Determine the [x, y] coordinate at the center of the cell enclosing the given text.  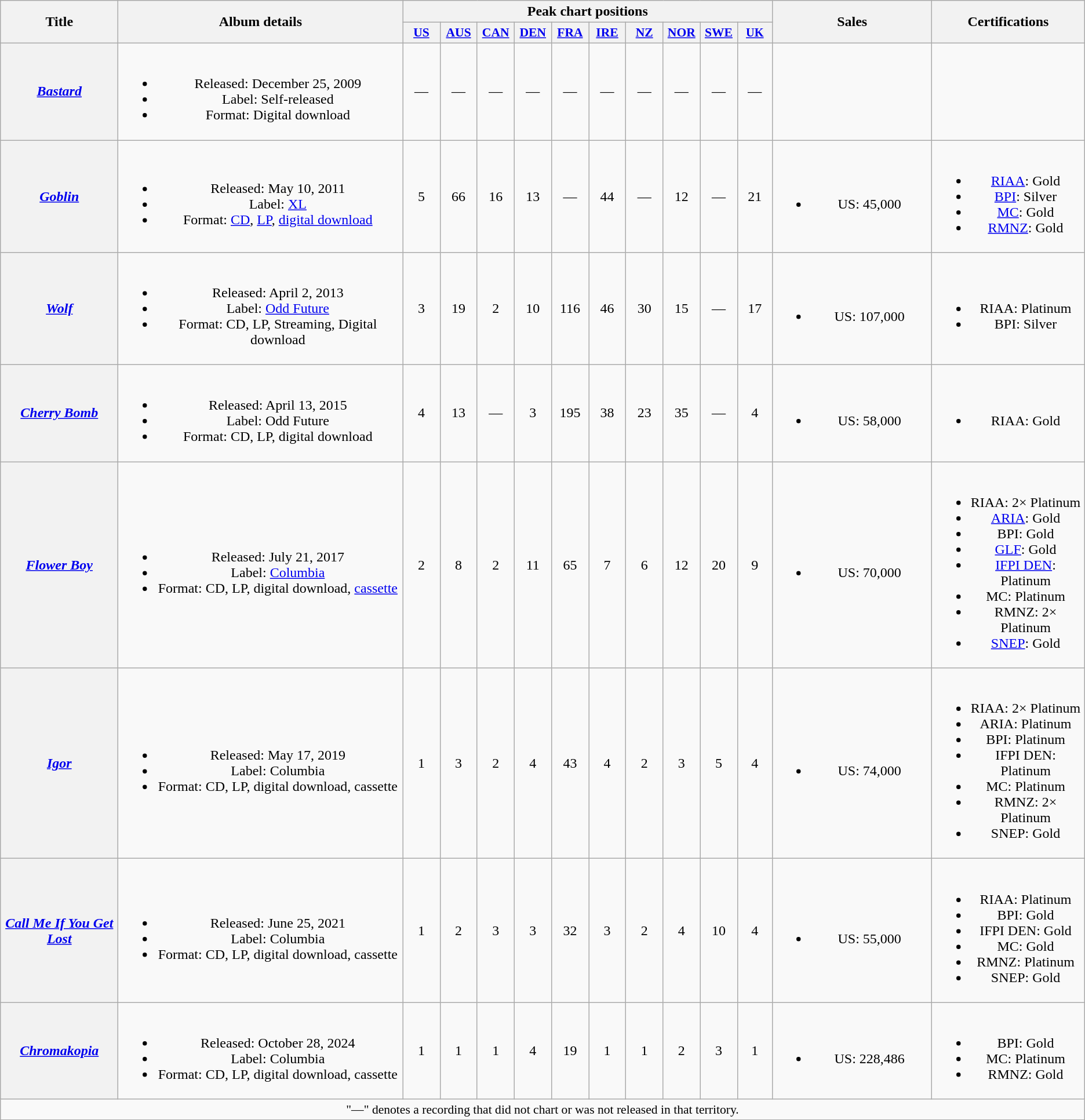
38 [607, 414]
US: 58,000 [852, 414]
16 [496, 196]
Call Me If You Get Lost [59, 931]
9 [755, 565]
US: 70,000 [852, 565]
SWE [719, 33]
Released: May 10, 2011Label: XLFormat: CD, LP, digital download [261, 196]
DEN [533, 33]
NOR [682, 33]
BPI: GoldMC: PlatinumRMNZ: Gold [1008, 1051]
Released: October 28, 2024Label: ColumbiaFormat: CD, LP, digital download, cassette [261, 1051]
RIAA: PlatinumBPI: Silver [1008, 309]
Goblin [59, 196]
17 [755, 309]
UK [755, 33]
US: 45,000 [852, 196]
US: 55,000 [852, 931]
Released: April 2, 2013Label: Odd FutureFormat: CD, LP, Streaming, Digital download [261, 309]
116 [570, 309]
Flower Boy [59, 565]
IRE [607, 33]
"—" denotes a recording that did not chart or was not released in that territory. [542, 1110]
Released: May 17, 2019Label: ColumbiaFormat: CD, LP, digital download, cassette [261, 764]
AUS [458, 33]
35 [682, 414]
44 [607, 196]
FRA [570, 33]
Album details [261, 22]
7 [607, 565]
21 [755, 196]
US: 74,000 [852, 764]
32 [570, 931]
Released: July 21, 2017Label: ColumbiaFormat: CD, LP, digital download, cassette [261, 565]
43 [570, 764]
15 [682, 309]
65 [570, 565]
NZ [645, 33]
23 [645, 414]
RIAA: 2× PlatinumARIA: PlatinumBPI: PlatinumIFPI DEN: PlatinumMC: PlatinumRMNZ: 2× PlatinumSNEP: Gold [1008, 764]
11 [533, 565]
US [421, 33]
RIAA: PlatinumBPI: GoldIFPI DEN: GoldMC: GoldRMNZ: PlatinumSNEP: Gold [1008, 931]
RIAA: 2× PlatinumARIA: GoldBPI: GoldGLF: GoldIFPI DEN: PlatinumMC: PlatinumRMNZ: 2× PlatinumSNEP: Gold [1008, 565]
US: 107,000 [852, 309]
Title [59, 22]
66 [458, 196]
RIAA: GoldBPI: SilverMC: GoldRMNZ: Gold [1008, 196]
20 [719, 565]
Bastard [59, 92]
RIAA: Gold [1008, 414]
Released: June 25, 2021Label: ColumbiaFormat: CD, LP, digital download, cassette [261, 931]
Cherry Bomb [59, 414]
Released: April 13, 2015Label: Odd FutureFormat: CD, LP, digital download [261, 414]
Igor [59, 764]
195 [570, 414]
6 [645, 565]
Chromakopia [59, 1051]
Released: December 25, 2009Label: Self-releasedFormat: Digital download [261, 92]
Wolf [59, 309]
8 [458, 565]
US: 228,486 [852, 1051]
CAN [496, 33]
30 [645, 309]
46 [607, 309]
Certifications [1008, 22]
Peak chart positions [588, 12]
Sales [852, 22]
